Identify which cell holds the provided text, then report its [X, Y] central coordinate. 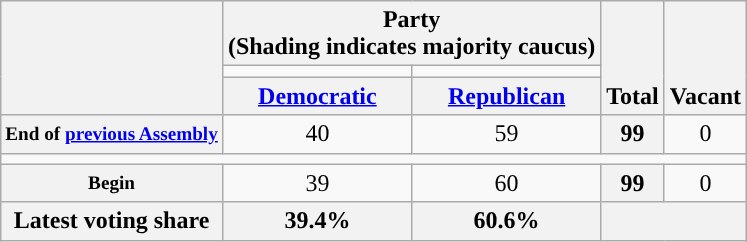
Vacant [705, 58]
Party (Shading indicates majority caucus) [411, 34]
End of previous Assembly [112, 134]
Total [633, 58]
60 [506, 183]
39.4% [317, 221]
Republican [506, 96]
Democratic [317, 96]
60.6% [506, 221]
40 [317, 134]
39 [317, 183]
59 [506, 134]
Latest voting share [112, 221]
Begin [112, 183]
